Search for the cell housing the specified text and yield its [x, y] center coordinate. 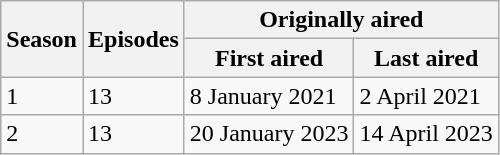
2 April 2021 [426, 96]
Episodes [133, 39]
14 April 2023 [426, 134]
20 January 2023 [269, 134]
Last aired [426, 58]
First aired [269, 58]
1 [42, 96]
Season [42, 39]
2 [42, 134]
8 January 2021 [269, 96]
Originally aired [341, 20]
